Capture the cell that displays the provided text and extract its (x, y) central coordinate. 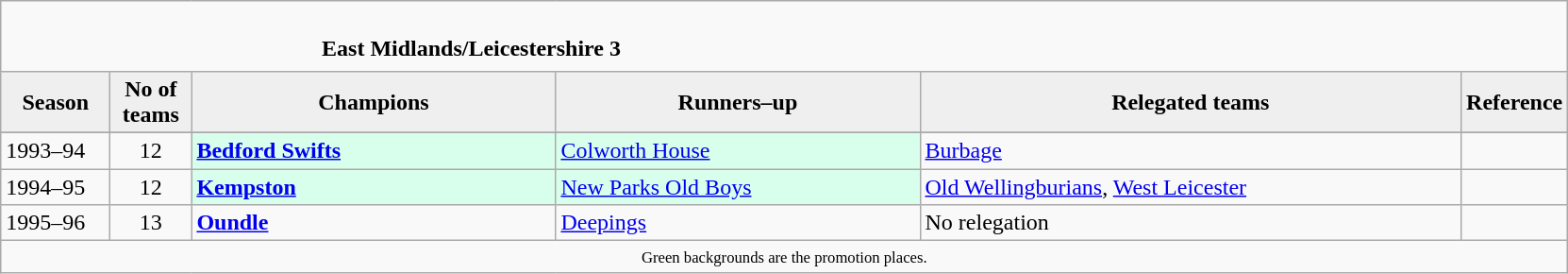
New Parks Old Boys (738, 186)
Relegated teams (1191, 102)
No relegation (1191, 223)
1994–95 (56, 186)
No of teams (151, 102)
Bedford Swifts (374, 150)
Runners–up (738, 102)
1995–96 (56, 223)
Colworth House (738, 150)
Kempston (374, 186)
13 (151, 223)
Season (56, 102)
Oundle (374, 223)
Green backgrounds are the promotion places. (785, 257)
Champions (374, 102)
Deepings (738, 223)
Old Wellingburians, West Leicester (1191, 186)
Burbage (1191, 150)
Reference (1515, 102)
1993–94 (56, 150)
